Scan for the cell matching the given text and deliver its (X, Y) coordinate at center. 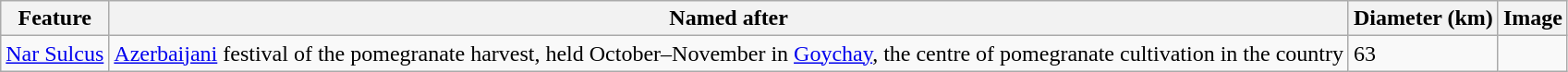
Feature (55, 18)
63 (1423, 54)
Named after (729, 18)
Diameter (km) (1423, 18)
Nar Sulcus (55, 54)
Azerbaijani festival of the pomegranate harvest, held October–November in Goychay, the centre of pomegranate cultivation in the country (729, 54)
Image (1532, 18)
